Identify which cell holds the provided text, then report its (x, y) central coordinate. 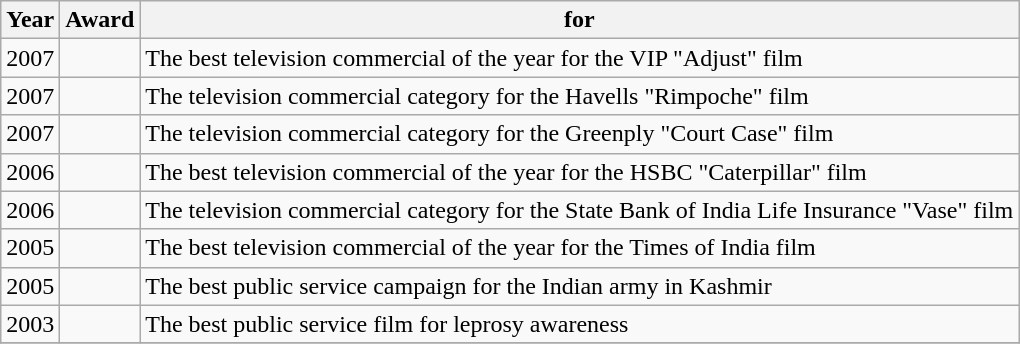
The best television commercial of the year for the Times of India film (580, 248)
The television commercial category for the State Bank of India Life Insurance "Vase" film (580, 210)
The best public service campaign for the Indian army in Kashmir (580, 286)
The best public service film for leprosy awareness (580, 324)
for (580, 20)
The television commercial category for the Greenply "Court Case" film (580, 134)
Award (100, 20)
The best television commercial of the year for the HSBC "Caterpillar" film (580, 172)
The best television commercial of the year for the VIP "Adjust" film (580, 58)
The television commercial category for the Havells "Rimpoche" film (580, 96)
2003 (30, 324)
Year (30, 20)
